Extract the [x, y] coordinate from the center of the cell holding the provided text.  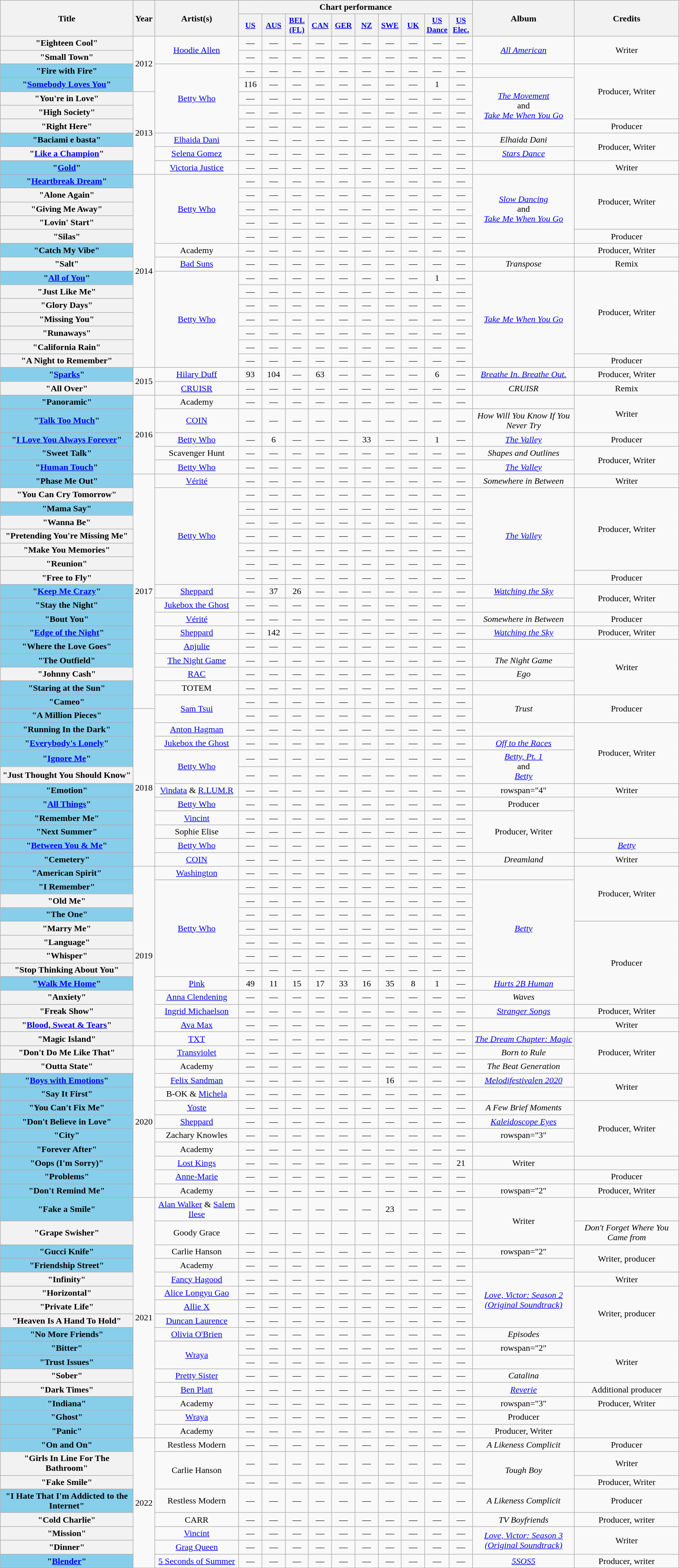
15 [297, 983]
USDance [437, 25]
"Dinner" [67, 1547]
"All of You" [67, 278]
"Private Life" [67, 1307]
"Sparks" [67, 374]
Hoodie Allen [197, 50]
"On and On" [67, 1445]
Title [67, 18]
"Remember Me" [67, 818]
2013 [144, 133]
"Missing You" [67, 319]
Duncan Laurence [197, 1320]
"Eighteen Cool" [67, 43]
2020 [144, 1121]
Waves [524, 997]
"You Can Cry Tomorrow" [67, 495]
Transviolet [197, 1052]
"Baciami e basta" [67, 140]
Sophie Elise [197, 832]
RAC [197, 674]
"Cemetery" [67, 859]
"Indiana" [67, 1403]
"I Remember" [67, 887]
"Fake Smile" [67, 1482]
Vindata & R.LUM.R [197, 790]
A Few Brief Moments [524, 1108]
"Next Summer" [67, 832]
"Girls In Line For The Bathroom" [67, 1464]
"Just Thought You Should Know" [67, 775]
"Friendship Street" [67, 1265]
Artist(s) [197, 18]
"Giving Me Away" [67, 209]
SWE [390, 25]
"Say It First" [67, 1094]
Additional producer [627, 1390]
"Between You & Me" [67, 845]
"Language" [67, 942]
2021 [144, 1318]
"Panic" [67, 1431]
"Like a Champion" [67, 153]
"Blender" [67, 1561]
"Whisper" [67, 956]
"Dark Times" [67, 1390]
"Bitter" [67, 1348]
"Small Town" [67, 57]
"Talk Too Much" [67, 421]
2019 [144, 956]
"Emotion" [67, 790]
Ava Max [197, 1025]
Stars Dance [524, 153]
93 [250, 374]
63 [320, 374]
"Keep Me Crazy" [67, 591]
"Stay the Night" [67, 605]
TXT [197, 1039]
Breathe In. Breathe Out. [524, 374]
17 [320, 983]
TV Boyfriends [524, 1519]
US [250, 25]
Allie X [197, 1307]
"Ghost" [67, 1417]
"Sober" [67, 1376]
Reverie [524, 1390]
"Oops (I'm Sorry)" [67, 1163]
"Everybody's Lonely" [67, 743]
Betty, Pt. 1andBetty [524, 767]
"Somebody Loves You" [67, 84]
Fancy Hagood [197, 1279]
B-OK & Michela [197, 1094]
Alice Longyu Gao [197, 1293]
BEL(FL) [297, 25]
How Will You Know If You Never Try [524, 421]
Born to Rule [524, 1052]
35 [390, 983]
Alan Walker & Salem Ilese [197, 1209]
"Walk Me Home" [67, 983]
"Horizontal" [67, 1293]
All American [524, 50]
Love, Victor: Season 2 (Original Soundtrack) [524, 1300]
"Heaven Is A Hand To Hold" [67, 1320]
CARR [197, 1519]
"Phase Me Out" [67, 481]
AUS [273, 25]
USElec. [461, 25]
"Freak Show" [67, 1011]
"High Society" [67, 112]
"A Night to Remember" [67, 360]
2016 [144, 434]
"Don't Do Me Like That" [67, 1052]
UK [413, 25]
37 [273, 591]
104 [273, 374]
Dreamland [524, 859]
"Marry Me" [67, 928]
Anjulie [197, 647]
"Boys with Emotions" [67, 1080]
"City" [67, 1135]
Pink [197, 983]
Selena Gomez [197, 153]
Lost Kings [197, 1163]
8 [413, 983]
Melodifestivalen 2020 [524, 1080]
Trust [524, 709]
"Just Like Me" [67, 292]
Chart performance [355, 7]
"Trust Issues" [67, 1362]
rowspan="4" [524, 790]
"Fire with Fire" [67, 71]
2022 [144, 1503]
"A Million Pieces" [67, 715]
"No More Friends" [67, 1334]
Anna Clendening [197, 997]
Anne-Marie [197, 1177]
GER [343, 25]
"Forever After" [67, 1149]
Goody Grace [197, 1233]
"Running In the Dark" [67, 729]
2015 [144, 381]
NZ [367, 25]
"I Hate That I'm Addicted to the Internet" [67, 1501]
Bad Suns [197, 264]
"Glory Days" [67, 305]
"Silas" [67, 236]
Ego [524, 674]
"Pretending You're Missing Me" [67, 536]
The Beat Generation [524, 1066]
"American Spirit" [67, 873]
"Mission" [67, 1533]
"Grape Swisher" [67, 1233]
2012 [144, 64]
"Edge of the Night" [67, 633]
"Salt" [67, 264]
"Gucci Knife" [67, 1251]
"Outta State" [67, 1066]
"Alone Again" [67, 195]
Slow DancingandTake Me When You Go [524, 209]
"Anxiety" [67, 997]
116 [250, 84]
"All Things" [67, 804]
Hilary Duff [197, 374]
"Infinity" [67, 1279]
"Blood, Sweat & Tears" [67, 1025]
"Free to Fly" [67, 577]
"Mama Say" [67, 508]
"Heartbreak Dream" [67, 181]
Sam Tsui [197, 709]
"Staring at the Sun" [67, 688]
Washington [197, 873]
Love, Victor: Season 3 (Original Soundtrack) [524, 1540]
"Johnny Cash" [67, 674]
"Don't Remind Me" [67, 1191]
"Bout You" [67, 619]
5 Seconds of Summer [197, 1561]
Yoste [197, 1108]
"Reunion" [67, 564]
"Fake a Smile" [67, 1209]
The Movementand Take Me When You Go [524, 105]
Anton Hagman [197, 729]
"Wanna Be" [67, 522]
Stranger Songs [524, 1011]
"Cold Charlie" [67, 1519]
Credits [627, 18]
"Lovin' Start" [67, 223]
"Runaways" [67, 333]
"Problems" [67, 1177]
Ingrid Michaelson [197, 1011]
Off to the Races [524, 743]
"California Rain" [67, 347]
"You're in Love" [67, 98]
2014 [144, 271]
"Make You Memories" [67, 550]
"You Can't Fix Me" [67, 1108]
Catalina [524, 1376]
"Sweet Talk" [67, 453]
Olivia O'Brien [197, 1334]
26 [297, 591]
2018 [144, 788]
TOTEM [197, 688]
5SOS5 [524, 1561]
Tough Boy [524, 1470]
Take Me When You Go [524, 319]
Shapes and Outlines [524, 453]
"All Over" [67, 388]
"Magic Island" [67, 1039]
"Don't Believe in Love" [67, 1122]
"The Outfield" [67, 660]
Felix Sandman [197, 1080]
Zachary Knowles [197, 1135]
Ben Platt [197, 1390]
"Where the Love Goes" [67, 647]
"Gold" [67, 167]
23 [390, 1209]
"The One" [67, 915]
"Old Me" [67, 901]
Victoria Justice [197, 167]
Hurts 2B Human [524, 983]
"Right Here" [67, 126]
"Stop Thinking About You" [67, 970]
Pretty Sister [197, 1376]
Scavenger Hunt [197, 453]
"Cameo" [67, 702]
CAN [320, 25]
11 [273, 983]
"Panoramic" [67, 402]
142 [273, 633]
2017 [144, 591]
Grag Queen [197, 1547]
"Ignore Me" [67, 758]
Episodes [524, 1334]
Album [524, 18]
The Dream Chapter: Magic [524, 1039]
49 [250, 983]
21 [461, 1163]
"Human Touch" [67, 467]
Transpose [524, 264]
Year [144, 18]
Don't Forget Where You Came from [627, 1233]
"Catch My Vibe" [67, 250]
"I Love You Always Forever" [67, 440]
Kaleidoscope Eyes [524, 1122]
